Find where the given text appears and provide that cell's center as (x, y) coordinate. 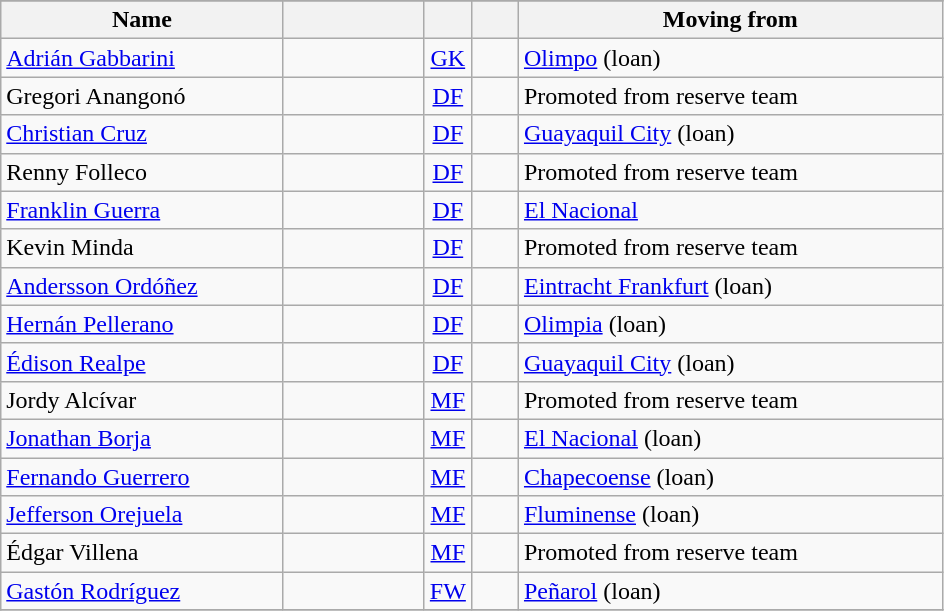
Andersson Ordóñez (142, 286)
Olimpo (loan) (730, 58)
Hernán Pellerano (142, 324)
Jonathan Borja (142, 438)
Jordy Alcívar (142, 400)
Franklin Guerra (142, 210)
Adrián Gabbarini (142, 58)
Gregori Anangonó (142, 96)
Chapecoense (loan) (730, 477)
El Nacional (730, 210)
Édgar Villena (142, 553)
Renny Folleco (142, 172)
Name (142, 20)
GK (448, 58)
FW (448, 591)
Fluminense (loan) (730, 515)
Jefferson Orejuela (142, 515)
Gastón Rodríguez (142, 591)
Fernando Guerrero (142, 477)
Moving from (730, 20)
El Nacional (loan) (730, 438)
Kevin Minda (142, 248)
Eintracht Frankfurt (loan) (730, 286)
Édison Realpe (142, 362)
Christian Cruz (142, 134)
Olimpia (loan) (730, 324)
Peñarol (loan) (730, 591)
